Extract the (X, Y) coordinate from the center of the cell holding the provided text.  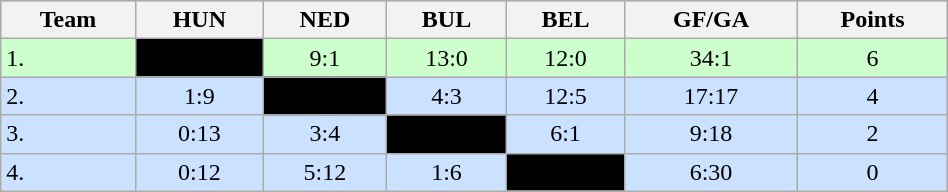
9:18 (710, 134)
HUN (199, 20)
3:4 (324, 134)
1. (68, 58)
12:5 (566, 96)
BUL (446, 20)
NED (324, 20)
2. (68, 96)
Team (68, 20)
9:1 (324, 58)
1:6 (446, 172)
13:0 (446, 58)
5:12 (324, 172)
0:13 (199, 134)
GF/GA (710, 20)
6 (873, 58)
2 (873, 134)
12:0 (566, 58)
17:17 (710, 96)
4 (873, 96)
1:9 (199, 96)
4:3 (446, 96)
Points (873, 20)
34:1 (710, 58)
0 (873, 172)
BEL (566, 20)
6:30 (710, 172)
6:1 (566, 134)
3. (68, 134)
4. (68, 172)
0:12 (199, 172)
